Return (x, y) of the center of cell containing provided text 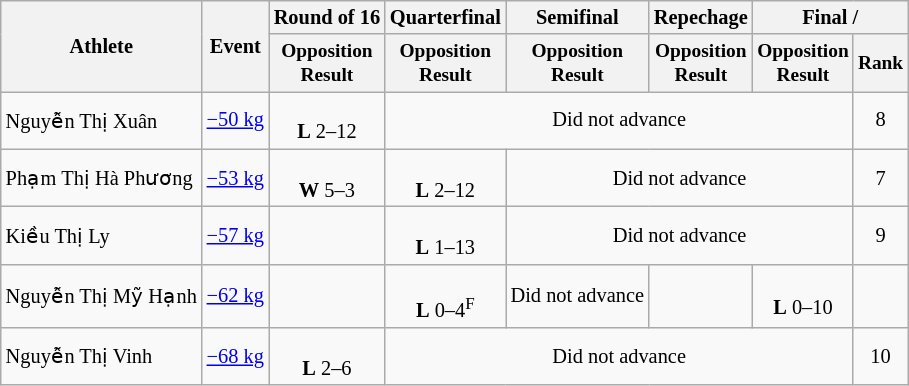
−68 kg (236, 356)
Semifinal (578, 17)
−53 kg (236, 178)
Repechage (701, 17)
−62 kg (236, 296)
Quarterfinal (446, 17)
10 (880, 356)
Nguyễn Thị Xuân (102, 120)
Phạm Thị Hà Phương (102, 178)
Athlete (102, 46)
8 (880, 120)
Event (236, 46)
Rank (880, 62)
W 5–3 (327, 178)
Kiều Thị Ly (102, 236)
−50 kg (236, 120)
Round of 16 (327, 17)
9 (880, 236)
Nguyễn Thị Vinh (102, 356)
7 (880, 178)
L 1–13 (446, 236)
L 2–6 (327, 356)
−57 kg (236, 236)
L 0–4F (446, 296)
L 0–10 (804, 296)
Nguyễn Thị Mỹ Hạnh (102, 296)
Final / (830, 17)
